Locate the cell with the specified text and output its (x, y) center coordinate. 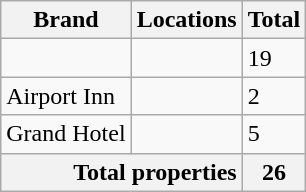
Brand (66, 20)
19 (274, 58)
Total (274, 20)
Locations (186, 20)
Grand Hotel (66, 134)
2 (274, 96)
5 (274, 134)
Total properties (122, 172)
26 (274, 172)
Airport Inn (66, 96)
